Detect which cell encompasses the target text, then output its (X, Y) center coordinate. 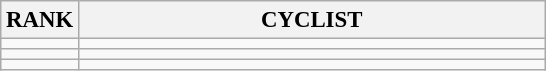
RANK (40, 20)
CYCLIST (312, 20)
